Output the (x, y) coordinate of the center of the cell containing the given text.  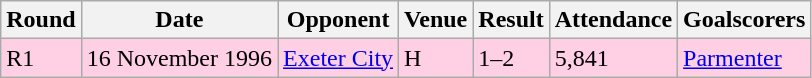
Attendance (613, 20)
5,841 (613, 58)
Result (511, 20)
Opponent (338, 20)
Exeter City (338, 58)
Goalscorers (744, 20)
H (436, 58)
1–2 (511, 58)
Parmenter (744, 58)
Date (179, 20)
16 November 1996 (179, 58)
Venue (436, 20)
Round (41, 20)
R1 (41, 58)
